From the cell containing the given text, extract its center point as [X, Y] coordinate. 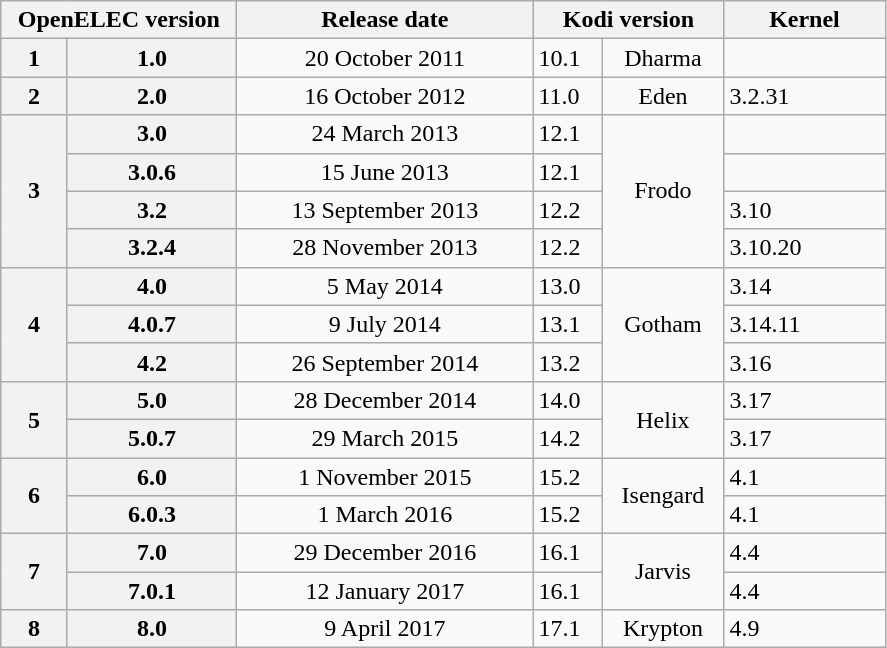
4.2 [152, 362]
Isengard [663, 496]
OpenELEC version [119, 20]
6 [34, 496]
10.1 [568, 58]
14.2 [568, 438]
3.10 [804, 210]
6.0 [152, 477]
5 May 2014 [385, 286]
4.9 [804, 629]
6.0.3 [152, 515]
29 December 2016 [385, 553]
20 October 2011 [385, 58]
7 [34, 572]
14.0 [568, 400]
1 November 2015 [385, 477]
16 October 2012 [385, 96]
7.0 [152, 553]
1 [34, 58]
29 March 2015 [385, 438]
Kernel [804, 20]
12 January 2017 [385, 591]
3.2.31 [804, 96]
3.2.4 [152, 248]
11.0 [568, 96]
5.0.7 [152, 438]
2 [34, 96]
Frodo [663, 191]
7.0.1 [152, 591]
3 [34, 191]
13.0 [568, 286]
3.14.11 [804, 324]
4.0.7 [152, 324]
8.0 [152, 629]
28 December 2014 [385, 400]
9 April 2017 [385, 629]
9 July 2014 [385, 324]
4.0 [152, 286]
Krypton [663, 629]
2.0 [152, 96]
Release date [385, 20]
3.14 [804, 286]
28 November 2013 [385, 248]
Helix [663, 419]
3.16 [804, 362]
1.0 [152, 58]
8 [34, 629]
5.0 [152, 400]
3.0.6 [152, 172]
5 [34, 419]
Kodi version [628, 20]
13 September 2013 [385, 210]
1 March 2016 [385, 515]
24 March 2013 [385, 134]
3.10.20 [804, 248]
Gotham [663, 324]
Jarvis [663, 572]
4 [34, 324]
15 June 2013 [385, 172]
3.0 [152, 134]
13.1 [568, 324]
17.1 [568, 629]
Dharma [663, 58]
3.2 [152, 210]
Eden [663, 96]
26 September 2014 [385, 362]
13.2 [568, 362]
